From the cell containing the given text, extract its center point as (x, y) coordinate. 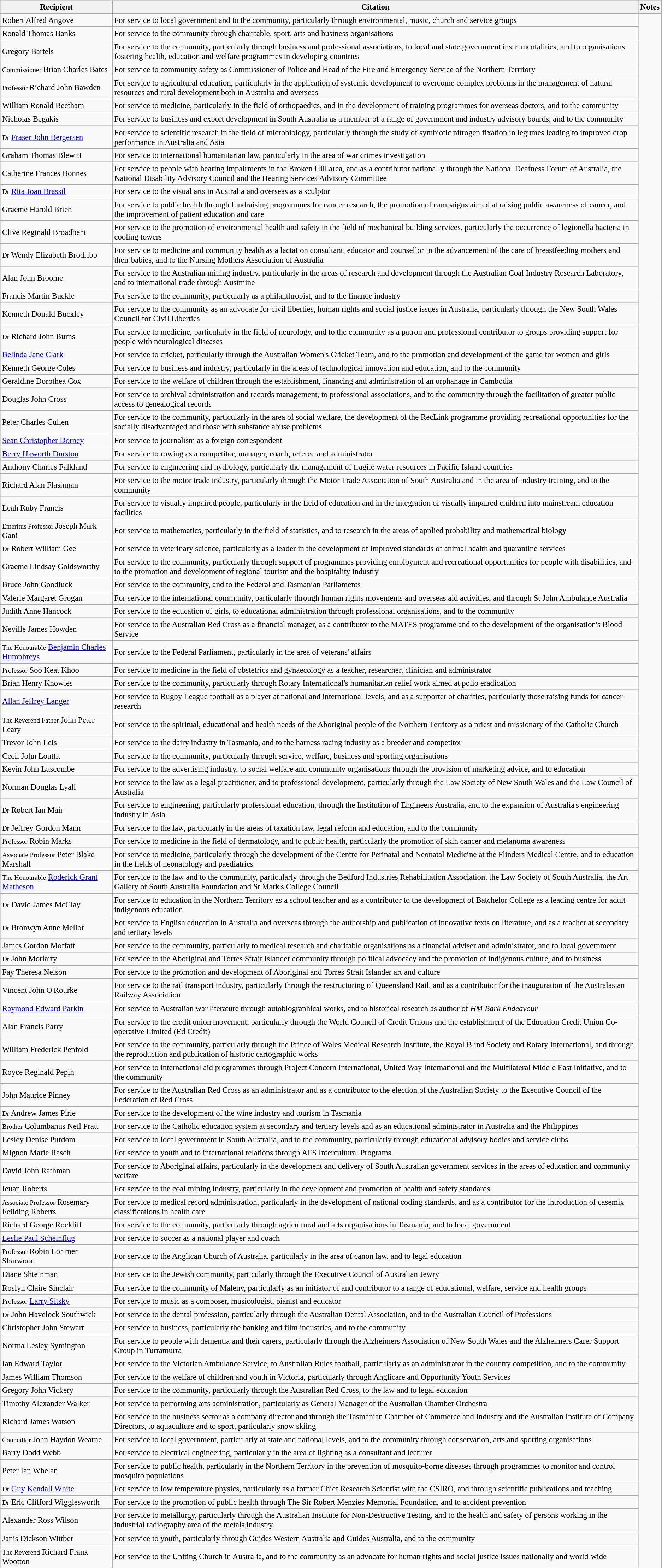
Janis Dickson Wittber (57, 1538)
Richard James Watson (57, 1422)
The Reverend Father John Peter Leary (57, 724)
For service to the dairy industry in Tasmania, and to the harness racing industry as a breeder and competitor (375, 742)
For service to business and industry, particularly in the areas of technological innovation and education, and to the community (375, 368)
Christopher John Stewart (57, 1327)
For service to the dental profession, particularly through the Australian Dental Association, and to the Australian Council of Professions (375, 1314)
Dr Rita Joan Brassil (57, 191)
For service to youth and to international relations through AFS Intercultural Programs (375, 1153)
Dr Wendy Elizabeth Brodribb (57, 255)
Dr Robert William Gee (57, 549)
For service to rowing as a competitor, manager, coach, referee and administrator (375, 454)
For service to the community, particularly through the Australian Red Cross, to the law and to legal education (375, 1390)
Dr Eric Clifford Wigglesworth (57, 1502)
Fay Theresa Nelson (57, 972)
James Gordon Moffatt (57, 946)
Alan John Broome (57, 278)
For service to the community, particularly as a philanthropist, and to the finance industry (375, 296)
For service to mathematics, particularly in the field of statistics, and to research in the areas of applied probability and mathematical biology (375, 531)
Anthony Charles Falkland (57, 467)
Professor Robin Lorimer Sharwood (57, 1256)
For service to engineering and hydrology, particularly the management of fragile water resources in Pacific Island countries (375, 467)
Gregory Bartels (57, 52)
For service to the community, particularly through service, welfare, business and sporting organisations (375, 756)
For service to youth, particularly through Guides Western Australia and Guides Australia, and to the community (375, 1538)
James William Thomson (57, 1377)
For service to electrical engineering, particularly in the area of lighting as a consultant and lecturer (375, 1453)
Professor Larry Sitsky (57, 1301)
For service to the development of the wine industry and tourism in Tasmania (375, 1113)
For service to the promotion and development of Aboriginal and Torres Strait Islander art and culture (375, 972)
For service to the community, and to the Federal and Tasmanian Parliaments (375, 585)
For service to local government and to the community, particularly through environmental, music, church and service groups (375, 20)
Kevin John Luscombe (57, 769)
Diane Shteinman (57, 1274)
Mignon Marie Rasch (57, 1153)
Norman Douglas Lyall (57, 787)
Cecil John Louttit (57, 756)
Graeme Harold Brien (57, 209)
Nicholas Begakis (57, 119)
Gregory John Vickery (57, 1390)
Alexander Ross Wilson (57, 1521)
For service to the Catholic education system at secondary and tertiary levels and as an educational administrator in Australia and the Philippines (375, 1126)
For service to the Federal Parliament, particularly in the area of veterans' affairs (375, 652)
Raymond Edward Parkin (57, 1008)
Valerie Margaret Grogan (57, 598)
Bruce John Goodluck (57, 585)
Graham Thomas Blewitt (57, 155)
Geraldine Dorothea Cox (57, 381)
Lesley Denise Purdom (57, 1139)
Commissioner Brian Charles Bates (57, 70)
Dr Bronwyn Anne Mellor (57, 928)
For service to the law, particularly in the areas of taxation law, legal reform and education, and to the community (375, 828)
For service to business, particularly the banking and film industries, and to the community (375, 1327)
For service to journalism as a foreign correspondent (375, 440)
Professor Robin Marks (57, 841)
Belinda Jane Clark (57, 355)
Sean Christopher Dorney (57, 440)
For service to medicine in the field of obstetrics and gynaecology as a teacher, researcher, clinician and administrator (375, 670)
For service to music as a composer, musicologist, pianist and educator (375, 1301)
For service to medicine in the field of dermatology, and to public health, particularly the promotion of skin cancer and melanoma awareness (375, 841)
Leah Ruby Francis (57, 508)
For service to the promotion of public health through The Sir Robert Menzies Memorial Foundation, and to accident prevention (375, 1502)
Professor Richard John Bawden (57, 88)
Leslie Paul Scheinflug (57, 1238)
Ieuan Roberts (57, 1189)
Ian Edward Taylor (57, 1364)
Trevor John Leis (57, 742)
For service to the education of girls, to educational administration through professional organisations, and to the community (375, 611)
Timothy Alexander Walker (57, 1403)
Royce Reginald Pepin (57, 1072)
For service to the Anglican Church of Australia, particularly in the area of canon law, and to legal education (375, 1256)
William Ronald Beetham (57, 106)
For service to the coal mining industry, particularly in the development and promotion of health and safety standards (375, 1189)
Catherine Frances Bonnes (57, 173)
Associate Professor Rosemary Feilding Roberts (57, 1207)
Citation (375, 7)
Vincent John O'Rourke (57, 991)
Brother Columbanus Neil Pratt (57, 1126)
For service to the community, particularly through agricultural and arts organisations in Tasmania, and to local government (375, 1225)
For service to the community, particularly through Rotary International's humanitarian relief work aimed at polio eradication (375, 684)
Emeritus Professor Joseph Mark Gani (57, 531)
For service to veterinary science, particularly as a leader in the development of improved standards of animal health and quarantine services (375, 549)
Clive Reginald Broadbent (57, 232)
Richard George Rockliff (57, 1225)
Dr Richard John Burns (57, 337)
Roslyn Claire Sinclair (57, 1288)
Peter Ian Whelan (57, 1471)
Councillor John Haydon Wearne (57, 1440)
For service to local government in South Australia, and to the community, particularly through educational advisory bodies and service clubs (375, 1139)
For service to the community of Maleny, particularly as an initiator of and contributor to a range of educational, welfare, service and health groups (375, 1288)
Dr Robert Ian Mair (57, 810)
Ronald Thomas Banks (57, 34)
For service to Australian war literature through autobiographical works, and to historical research as author of HM Bark Endeavour (375, 1008)
The Honourable Benjamin Charles Humphreys (57, 652)
Peter Charles Cullen (57, 423)
Brian Henry Knowles (57, 684)
Dr Jeffrey Gordon Mann (57, 828)
Dr Fraser John Bergersen (57, 137)
For service to the welfare of children through the establishment, financing and administration of an orphanage in Cambodia (375, 381)
Barry Dodd Webb (57, 1453)
Robert Alfred Angove (57, 20)
Berry Haworth Durston (57, 454)
For service to the visual arts in Australia and overseas as a sculptor (375, 191)
Dr David James McClay (57, 905)
Dr Guy Kendall White (57, 1489)
For service to the advertising industry, to social welfare and community organisations through the provision of marketing advice, and to education (375, 769)
Recipient (57, 7)
Kenneth George Coles (57, 368)
For service to community safety as Commissioner of Police and Head of the Fire and Emergency Service of the Northern Territory (375, 70)
Judith Anne Hancock (57, 611)
Professor Soo Keat Khoo (57, 670)
William Frederick Penfold (57, 1049)
For service to the Jewish community, particularly through the Executive Council of Australian Jewry (375, 1274)
For service to soccer as a national player and coach (375, 1238)
Kenneth Donald Buckley (57, 314)
Neville James Howden (57, 630)
For service to international humanitarian law, particularly in the area of war crimes investigation (375, 155)
Norma Lesley Symington (57, 1345)
The Honourable Roderick Grant Matheson (57, 882)
John Maurice Pinney (57, 1095)
Dr John Moriarty (57, 959)
Douglas John Cross (57, 399)
Graeme Lindsay Goldsworthy (57, 567)
Richard Alan Flashman (57, 485)
Francis Martin Buckle (57, 296)
Associate Professor Peter Blake Marshall (57, 859)
Dr John Havelock Southwick (57, 1314)
Allan Jeffrey Langer (57, 702)
David John Rathman (57, 1171)
For service to the community through charitable, sport, arts and business organisations (375, 34)
Dr Andrew James Pirie (57, 1113)
Notes (650, 7)
The Reverend Richard Frank Wootton (57, 1557)
Alan Francis Parry (57, 1027)
For service to the welfare of children and youth in Victoria, particularly through Anglicare and Opportunity Youth Services (375, 1377)
For service to performing arts administration, particularly as General Manager of the Australian Chamber Orchestra (375, 1403)
